Output the [x, y] coordinate of the center of the cell containing the given text.  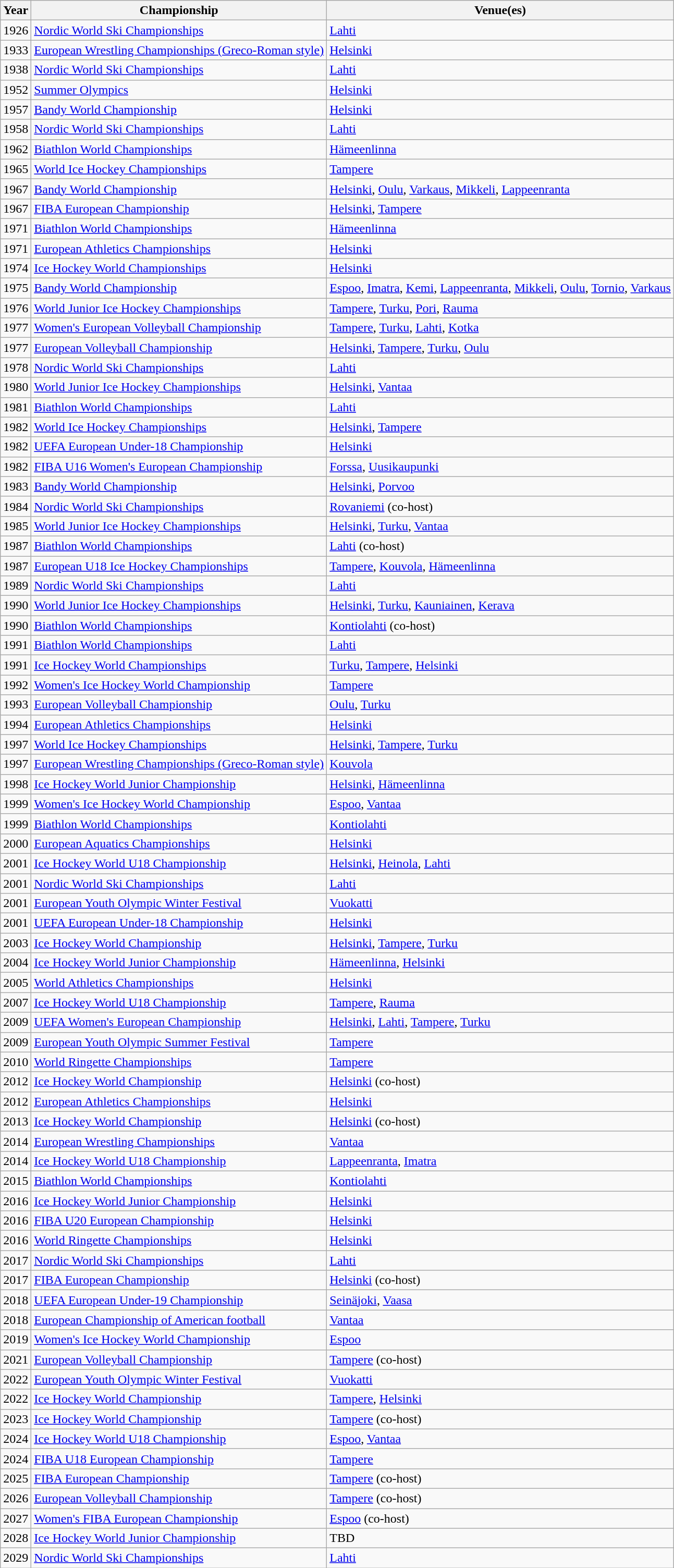
2025 [16, 1478]
1994 [16, 725]
1957 [16, 109]
2000 [16, 843]
Women's European Volleyball Championship [179, 328]
Espoo [500, 1340]
1981 [16, 407]
1974 [16, 268]
1962 [16, 149]
1983 [16, 486]
Espoo (co-host) [500, 1518]
1975 [16, 288]
2013 [16, 1121]
1984 [16, 506]
FIBA U16 Women's European Championship [179, 467]
Helsinki, Heinola, Lahti [500, 863]
Tampere, Helsinki [500, 1399]
Turku, Tampere, Helsinki [500, 665]
Rovaniemi (co-host) [500, 506]
2019 [16, 1340]
1989 [16, 586]
Seinäjoki, Vaasa [500, 1300]
Helsinki, Vantaa [500, 387]
1992 [16, 685]
1926 [16, 30]
Year [16, 10]
Lappeenranta, Imatra [500, 1161]
UEFA European Under-19 Championship [179, 1300]
1980 [16, 387]
1952 [16, 90]
2026 [16, 1498]
1933 [16, 50]
2010 [16, 1062]
Kouvola [500, 764]
1993 [16, 705]
1998 [16, 784]
1958 [16, 129]
Championship [179, 10]
1976 [16, 308]
Helsinki, Oulu, Varkaus, Mikkeli, Lappeenranta [500, 189]
2015 [16, 1181]
2003 [16, 943]
2004 [16, 963]
Helsinki, Turku, Vantaa [500, 526]
1978 [16, 367]
UEFA Women's European Championship [179, 1022]
World Athletics Championships [179, 983]
1985 [16, 526]
TBD [500, 1538]
Helsinki, Lahti, Tampere, Turku [500, 1022]
1938 [16, 70]
Oulu, Turku [500, 705]
Helsinki, Hämeenlinna [500, 784]
Hämeenlinna, Helsinki [500, 963]
Tampere, Rauma [500, 1002]
European Wrestling Championships [179, 1141]
Venue(es) [500, 10]
FIBA U20 European Championship [179, 1221]
1965 [16, 169]
Lahti (co-host) [500, 546]
European Youth Olympic Summer Festival [179, 1042]
Tampere, Turku, Pori, Rauma [500, 308]
Women's FIBA European Championship [179, 1518]
2021 [16, 1359]
Helsinki, Porvoo [500, 486]
2007 [16, 1002]
FIBA U18 European Championship [179, 1459]
European U18 Ice Hockey Championships [179, 566]
2029 [16, 1558]
2005 [16, 983]
Helsinki, Turku, Kauniainen, Kerava [500, 606]
European Championship of American football [179, 1320]
Summer Olympics [179, 90]
Forssa, Uusikaupunki [500, 467]
Helsinki, Tampere, Turku, Oulu [500, 348]
Espoo, Imatra, Kemi, Lappeenranta, Mikkeli, Oulu, Tornio, Varkaus [500, 288]
2027 [16, 1518]
European Aquatics Championships [179, 843]
2023 [16, 1419]
2028 [16, 1538]
Kontiolahti (co-host) [500, 626]
Tampere, Kouvola, Hämeenlinna [500, 566]
Tampere, Turku, Lahti, Kotka [500, 328]
